Output the (x, y) coordinate of the center of the cell containing the given text.  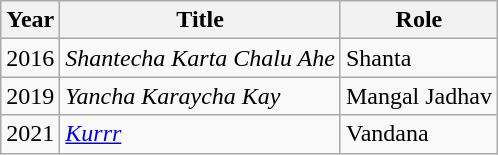
Title (200, 20)
Vandana (418, 134)
2019 (30, 96)
2021 (30, 134)
Shantecha Karta Chalu Ahe (200, 58)
Year (30, 20)
2016 (30, 58)
Kurrr (200, 134)
Shanta (418, 58)
Yancha Karaycha Kay (200, 96)
Mangal Jadhav (418, 96)
Role (418, 20)
